Extract the [X, Y] coordinate from the center of the cell holding the provided text.  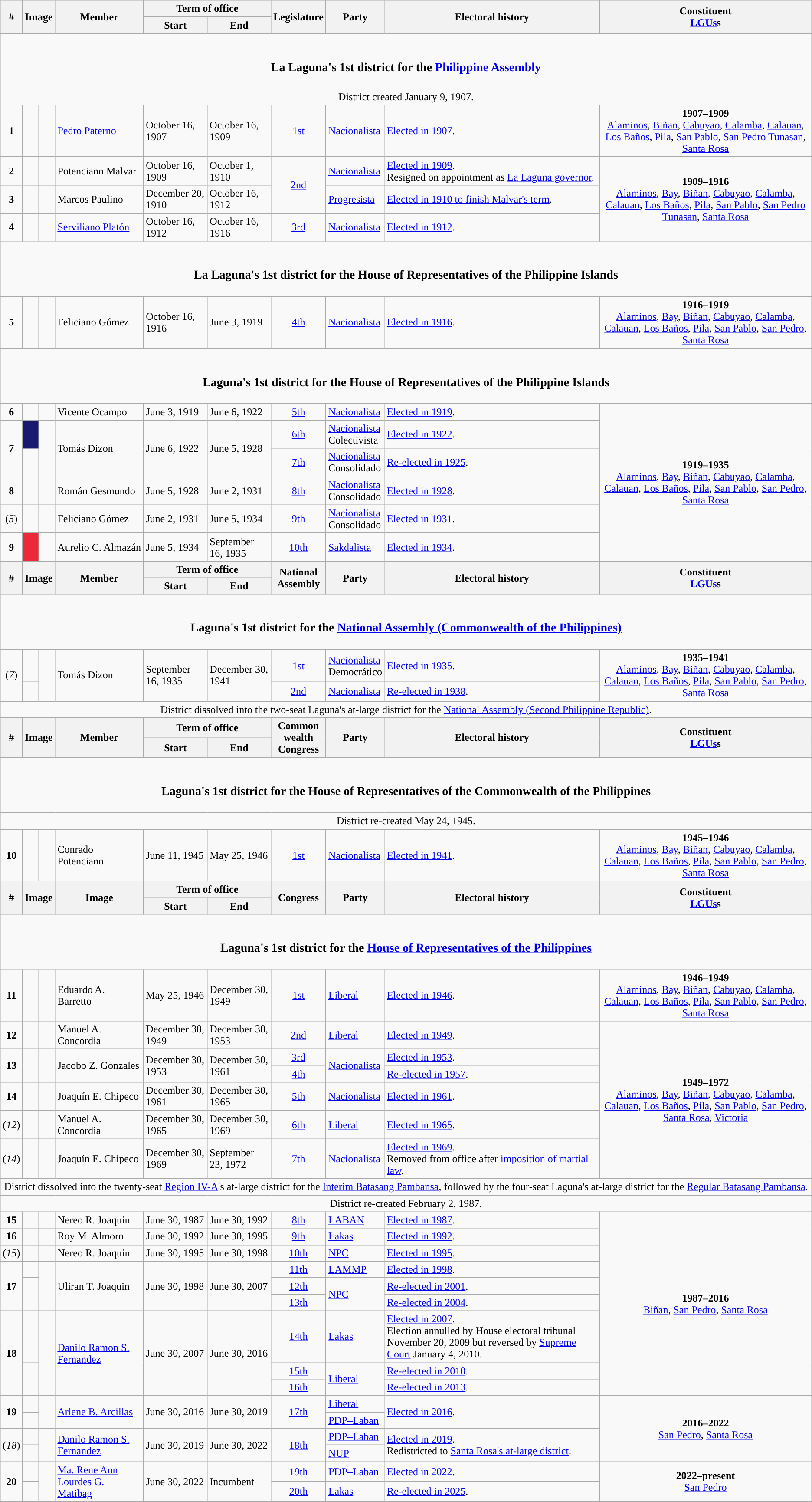
(15) [11, 1253]
3 [11, 199]
Elected in 1992. [492, 1236]
Sakdalista [355, 547]
NacionalistaColectivista [355, 434]
Elected in 1953. [492, 1058]
District dissolved into the two-seat Laguna's at-large district for the National Assembly (Second Philippine Republic). [406, 710]
15 [11, 1220]
(14) [11, 1159]
Elected in 2022. [492, 1472]
Progresista [355, 199]
Re-elected in 2013. [492, 1387]
Elected in 1912. [492, 227]
Elected in 1916. [492, 323]
5 [11, 323]
(12) [11, 1125]
15th [298, 1371]
Serviliano Platón [99, 227]
16 [11, 1236]
Incumbent [239, 1482]
Elected in 1931. [492, 519]
LAMMP [355, 1269]
Laguna's 1st district for the House of Representatives of the Philippines [406, 942]
Re-elected in 1957. [492, 1074]
Elected in 1969.Removed from office after imposition of martial law. [492, 1159]
Elected in 1919. [492, 412]
Román Gesmundo [99, 490]
1907–1909Alaminos, Biñan, Cabuyao, Calamba, Calauan, Los Baños, Pila, San Pablo, San Pedro Tunasan, Santa Rosa [706, 131]
2 [11, 171]
13 [11, 1066]
1919–1935Alaminos, Bay, Biñan, Cabuyao, Calamba, Calauan, Los Baños, Pila, San Pablo, San Pedro, Santa Rosa [706, 483]
Eduardo A. Barretto [99, 996]
District created January 9, 1907. [406, 97]
Arlene B. Arcillas [99, 1412]
December 30, 1941 [239, 675]
Congress [298, 897]
Jacobo Z. Gonzales [99, 1066]
Re-elected in 2001. [492, 1286]
September 23, 1972 [239, 1159]
1987–2016Biñan, San Pedro, Santa Rosa [706, 1304]
Elected in 1965. [492, 1125]
La Laguna's 1st district for the House of Representatives of the Philippine Islands [406, 269]
Elected in 1987. [492, 1220]
Elected in 1910 to finish Malvar's term. [492, 199]
2022–presentSan Pedro [706, 1482]
Elected in 1907. [492, 131]
Elected in 1949. [492, 1035]
2016–2022San Pedro, Santa Rosa [706, 1429]
Re-elected in 1938. [492, 692]
18th [298, 1445]
11th [298, 1269]
Elected in 1995. [492, 1253]
14th [298, 1337]
October 16, 1907 [175, 131]
11 [11, 996]
Laguna's 1st district for the House of Representatives of the Philippine Islands [406, 376]
Elected in 2016. [492, 1412]
13th [298, 1302]
(7) [11, 675]
9 [11, 547]
20 [11, 1482]
Elected in 1961. [492, 1096]
12 [11, 1035]
1909–1916Alaminos, Bay, Biñan, Cabuyao, Calamba, Calauan, Los Baños, Pila, San Pablo, San Pedro Tunasan, Santa Rosa [706, 199]
Elected in 1935. [492, 666]
NationalAssembly [298, 578]
(5) [11, 519]
12th [298, 1286]
Re-elected in 2004. [492, 1302]
1916–1919Alaminos, Bay, Biñan, Cabuyao, Calamba, Calauan, Los Baños, Pila, San Pablo, San Pedro, Santa Rosa [706, 323]
Elected in 1941. [492, 855]
17th [298, 1412]
4 [11, 227]
19 [11, 1412]
Elected in 1934. [492, 547]
October 1, 1910 [239, 171]
Uliran T. Joaquin [99, 1286]
LABAN [355, 1220]
Aurelio C. Almazán [99, 547]
Laguna's 1st district for the House of Representatives of the Commonwealth of the Philippines [406, 786]
NUP [355, 1453]
Laguna's 1st district for the National Assembly (Commonwealth of the Philippines) [406, 621]
Ma. Rene Ann Lourdes G. Matibag [99, 1482]
Conrado Potenciano [99, 855]
Elected in 1946. [492, 996]
Marcos Paulino [99, 199]
(18) [11, 1445]
Re-elected in 1925. [492, 463]
Elected in 1922. [492, 434]
Elected in 2019.Redistricted to Santa Rosa's at-large district. [492, 1445]
Elected in 1998. [492, 1269]
NacionalistaDemocrático [355, 666]
19th [298, 1472]
1946–1949Alaminos, Bay, Biñan, Cabuyao, Calamba, Calauan, Los Baños, Pila, San Pablo, San Pedro, Santa Rosa [706, 996]
District re-created February 2, 1987. [406, 1203]
18 [11, 1353]
Vicente Ocampo [99, 412]
20th [298, 1492]
Roy M. Almoro [99, 1236]
1945–1946Alaminos, Bay, Biñan, Cabuyao, Calamba, Calauan, Los Baños, Pila, San Pablo, San Pedro, Santa Rosa [706, 855]
June 30, 1987 [175, 1220]
1935–1941Alaminos, Bay, Biñan, Cabuyao, Calamba, Calauan, Los Baños, Pila, San Pablo, San Pedro, Santa Rosa [706, 675]
7 [11, 448]
1949–1972Alaminos, Bay, Biñan, Cabuyao, Calamba, Calauan, Los Baños, Pila, San Pablo, San Pedro, Santa Rosa, Victoria [706, 1100]
CommonwealthCongress [298, 738]
8 [11, 490]
Elected in 1928. [492, 490]
17 [11, 1286]
Elected in 1909.Resigned on appointment as La Laguna governor. [492, 171]
Pedro Paterno [99, 131]
10 [11, 855]
Elected in 2007.Election annulled by House electoral tribunal November 20, 2009 but reversed by Supreme Court January 4, 2010. [492, 1337]
Potenciano Malvar [99, 171]
June 11, 1945 [175, 855]
6 [11, 412]
14 [11, 1096]
1 [11, 131]
16th [298, 1387]
Re-elected in 2010. [492, 1371]
December 20, 1910 [175, 199]
La Laguna's 1st district for the Philippine Assembly [406, 61]
Legislature [298, 17]
District re-created May 24, 1945. [406, 821]
Re-elected in 2025. [492, 1492]
